Find where the given text appears and provide that cell's center as (x, y) coordinate. 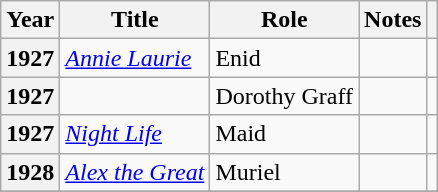
Dorothy Graff (284, 96)
Role (284, 20)
Muriel (284, 172)
Maid (284, 134)
Year (30, 20)
Alex the Great (135, 172)
1928 (30, 172)
Night Life (135, 134)
Notes (393, 20)
Title (135, 20)
Enid (284, 58)
Annie Laurie (135, 58)
